For the text-containing cell, return its midpoint in (x, y) coordinate format. 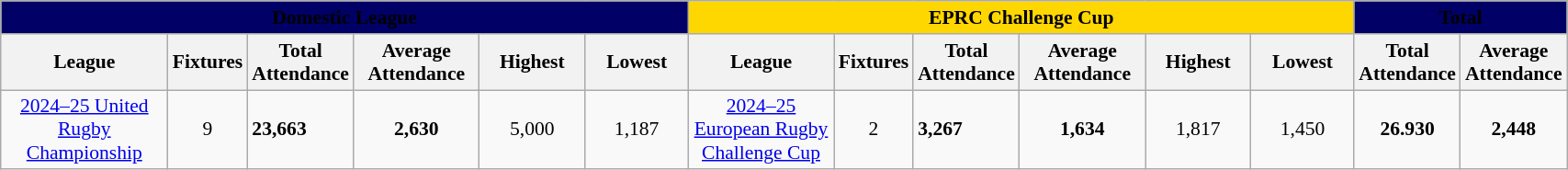
1,450 (1303, 130)
23,663 (300, 130)
2 (874, 130)
2024–25 European Rugby Challenge Cup (761, 130)
Total (1461, 17)
9 (208, 130)
2,448 (1514, 130)
2,630 (417, 130)
1,187 (637, 130)
5,000 (533, 130)
3,267 (966, 130)
EPRC Challenge Cup (1021, 17)
2024–25 United Rugby Championship (85, 130)
1,634 (1082, 130)
Domestic League (345, 17)
1,817 (1198, 130)
26.930 (1407, 130)
